Identify which cell holds the provided text, then report its (X, Y) central coordinate. 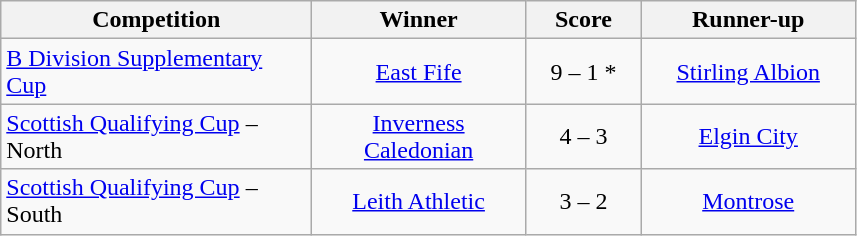
East Fife (419, 72)
Score (583, 20)
Elgin City (748, 136)
Scottish Qualifying Cup – South (156, 202)
Runner-up (748, 20)
Competition (156, 20)
Winner (419, 20)
4 – 3 (583, 136)
Inverness Caledonian (419, 136)
Montrose (748, 202)
3 – 2 (583, 202)
9 – 1 * (583, 72)
Scottish Qualifying Cup – North (156, 136)
Leith Athletic (419, 202)
B Division Supplementary Cup (156, 72)
Stirling Albion (748, 72)
